Return (X, Y) of the center of cell containing provided text 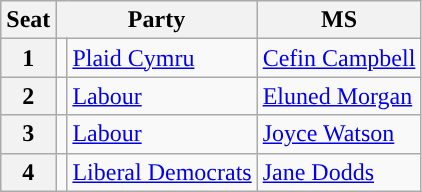
2 (28, 96)
Joyce Watson (339, 134)
Plaid Cymru (162, 58)
1 (28, 58)
3 (28, 134)
MS (339, 20)
4 (28, 172)
Jane Dodds (339, 172)
Liberal Democrats (162, 172)
Party (156, 20)
Eluned Morgan (339, 96)
Seat (28, 20)
Cefin Campbell (339, 58)
